Extract the [X, Y] coordinate from the center of the cell holding the provided text.  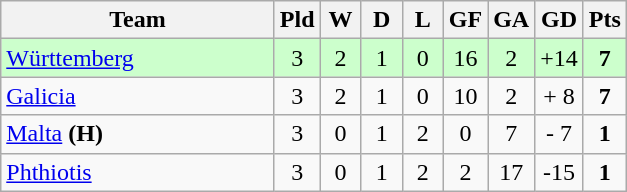
- 7 [560, 134]
Phthiotis [138, 172]
Pts [604, 20]
Team [138, 20]
+ 8 [560, 96]
Pld [297, 20]
Galicia [138, 96]
W [340, 20]
10 [465, 96]
-15 [560, 172]
+14 [560, 58]
D [382, 20]
16 [465, 58]
GF [465, 20]
17 [512, 172]
GA [512, 20]
GD [560, 20]
L [422, 20]
Malta (H) [138, 134]
Württemberg [138, 58]
